Detect which cell encompasses the target text, then output its [X, Y] center coordinate. 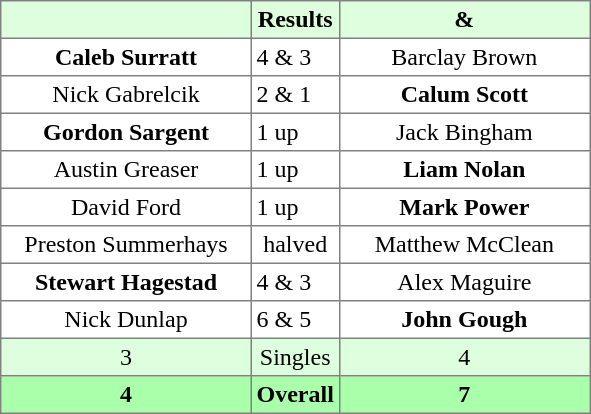
John Gough [464, 320]
Jack Bingham [464, 132]
Matthew McClean [464, 245]
Liam Nolan [464, 170]
Alex Maguire [464, 282]
Calum Scott [464, 95]
& [464, 20]
Barclay Brown [464, 57]
halved [295, 245]
Preston Summerhays [126, 245]
Nick Dunlap [126, 320]
3 [126, 357]
6 & 5 [295, 320]
Caleb Surratt [126, 57]
Singles [295, 357]
David Ford [126, 207]
Austin Greaser [126, 170]
2 & 1 [295, 95]
Gordon Sargent [126, 132]
Mark Power [464, 207]
Results [295, 20]
Overall [295, 395]
Stewart Hagestad [126, 282]
7 [464, 395]
Nick Gabrelcik [126, 95]
